Provide the [X, Y] coordinate of the cell's center where the given text is located.  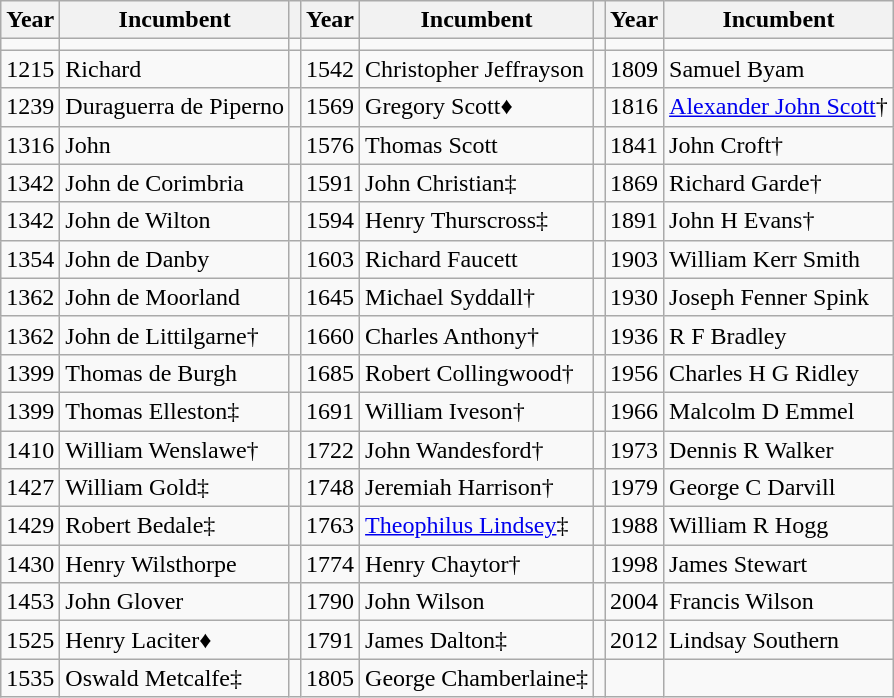
1979 [634, 488]
1316 [30, 145]
John de Littilgarne† [175, 335]
John de Wilton [175, 221]
Samuel Byam [779, 69]
Francis Wilson [779, 602]
1691 [330, 411]
Charles H G Ridley [779, 373]
Alexander John Scott† [779, 107]
Henry Laciter♦ [175, 640]
Henry Chaytor† [477, 564]
Christopher Jeffrayson [477, 69]
John Wilson [477, 602]
1453 [30, 602]
1774 [330, 564]
William Wenslawe† [175, 449]
1429 [30, 526]
1790 [330, 602]
1427 [30, 488]
1722 [330, 449]
William Gold‡ [175, 488]
John de Moorland [175, 297]
Theophilus Lindsey‡ [477, 526]
George Chamberlaine‡ [477, 678]
John H Evans† [779, 221]
1660 [330, 335]
John Glover [175, 602]
R F Bradley [779, 335]
Joseph Fenner Spink [779, 297]
2012 [634, 640]
1956 [634, 373]
Thomas Scott [477, 145]
John Wandesford† [477, 449]
1763 [330, 526]
1430 [30, 564]
John de Corimbria [175, 183]
George C Darvill [779, 488]
1645 [330, 297]
1816 [634, 107]
Michael Syddall† [477, 297]
1354 [30, 259]
1576 [330, 145]
1809 [634, 69]
Jeremiah Harrison† [477, 488]
1591 [330, 183]
1841 [634, 145]
1569 [330, 107]
1930 [634, 297]
Lindsay Southern [779, 640]
1791 [330, 640]
1891 [634, 221]
John de Danby [175, 259]
John [175, 145]
Henry Wilsthorpe [175, 564]
1594 [330, 221]
1410 [30, 449]
Gregory Scott♦ [477, 107]
Robert Collingwood† [477, 373]
Malcolm D Emmel [779, 411]
Duraguerra de Piperno [175, 107]
1869 [634, 183]
1525 [30, 640]
1535 [30, 678]
James Stewart [779, 564]
1998 [634, 564]
Thomas de Burgh [175, 373]
1966 [634, 411]
1685 [330, 373]
1988 [634, 526]
Thomas Elleston‡ [175, 411]
William Kerr Smith [779, 259]
Richard Garde† [779, 183]
1542 [330, 69]
1903 [634, 259]
Henry Thurscross‡ [477, 221]
2004 [634, 602]
Oswald Metcalfe‡ [175, 678]
1805 [330, 678]
Richard [175, 69]
1936 [634, 335]
John Christian‡ [477, 183]
1603 [330, 259]
William R Hogg [779, 526]
1748 [330, 488]
1215 [30, 69]
Richard Faucett [477, 259]
James Dalton‡ [477, 640]
1973 [634, 449]
Charles Anthony† [477, 335]
John Croft† [779, 145]
Dennis R Walker [779, 449]
Robert Bedale‡ [175, 526]
1239 [30, 107]
William Iveson† [477, 411]
